Return the [X, Y] coordinate for the center point of the cell that contains the specified text.  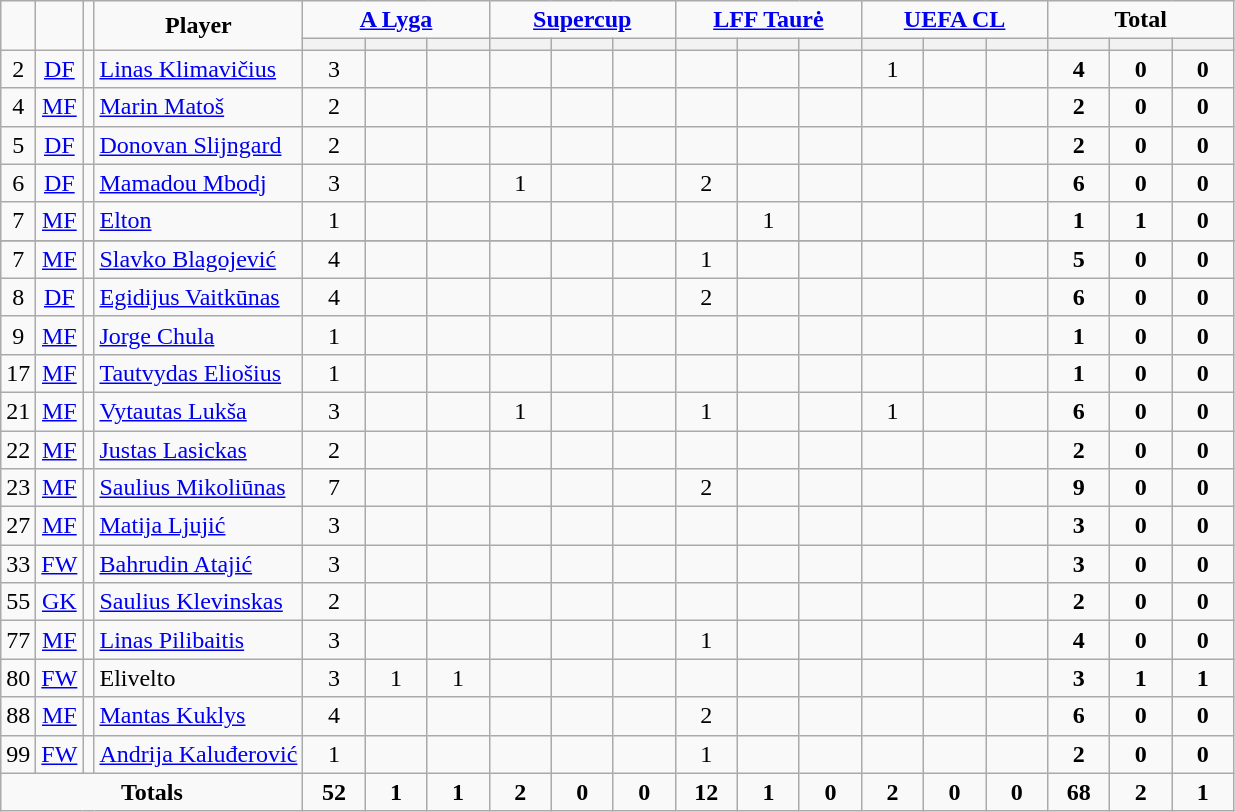
Egidijus Vaitkūnas [198, 297]
GK [60, 602]
21 [18, 411]
Andrija Kaluđerović [198, 754]
Bahrudin Atajić [198, 564]
Vytautas Lukša [198, 411]
Saulius Klevinskas [198, 602]
Linas Pilibaitis [198, 640]
Elivelto [198, 678]
Supercup [582, 20]
52 [334, 792]
UEFA CL [954, 20]
Totals [152, 792]
Marin Matoš [198, 107]
Justas Lasickas [198, 449]
68 [1079, 792]
88 [18, 716]
33 [18, 564]
12 [706, 792]
Matija Ljujić [198, 526]
A Lyga [396, 20]
Jorge Chula [198, 335]
Mantas Kuklys [198, 716]
23 [18, 488]
22 [18, 449]
Tautvydas Eliošius [198, 373]
Mamadou Mbodj [198, 183]
55 [18, 602]
Total [1141, 20]
99 [18, 754]
Elton [198, 221]
8 [18, 297]
Player [198, 26]
27 [18, 526]
17 [18, 373]
80 [18, 678]
Saulius Mikoliūnas [198, 488]
Linas Klimavičius [198, 69]
Slavko Blagojević [198, 259]
Donovan Slijngard [198, 145]
77 [18, 640]
LFF Taurė [768, 20]
